Output the [X, Y] coordinate of the center of the cell containing the given text.  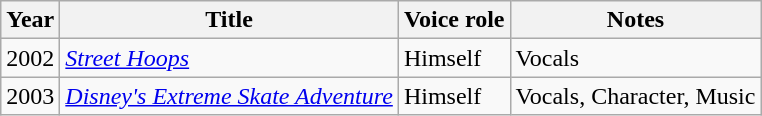
Vocals, Character, Music [636, 96]
Disney's Extreme Skate Adventure [230, 96]
Vocals [636, 58]
2002 [30, 58]
2003 [30, 96]
Title [230, 20]
Street Hoops [230, 58]
Notes [636, 20]
Year [30, 20]
Voice role [454, 20]
